Return the [x, y] coordinate for the center point of the cell that contains the specified text.  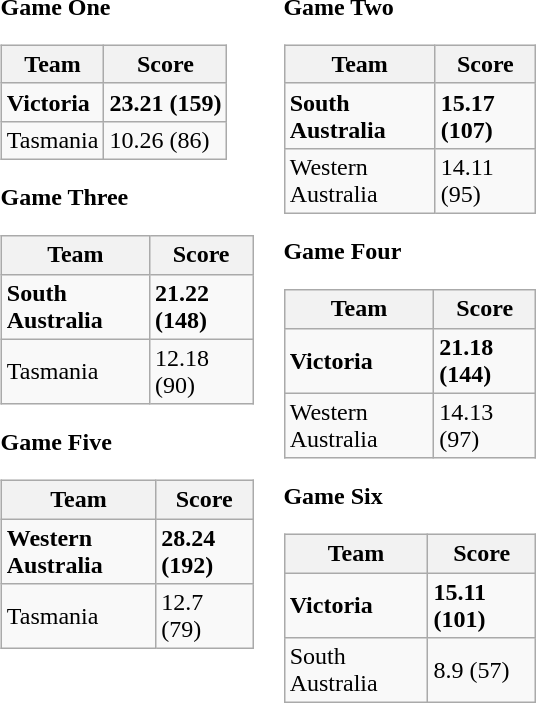
12.18 (90) [202, 372]
15.17 (107) [485, 116]
15.11 (101) [482, 606]
10.26 (86) [166, 140]
28.24 (192) [204, 552]
14.11 (95) [485, 180]
23.21 (159) [166, 102]
8.9 (57) [482, 670]
21.22 (148) [202, 306]
12.7 (79) [204, 616]
14.13 (97) [485, 426]
21.18 (144) [485, 360]
